Determine the (x, y) coordinate at the center of the cell enclosing the given text.  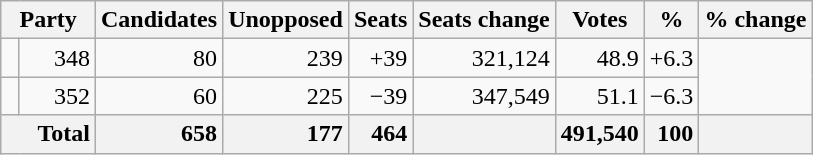
177 (286, 134)
658 (160, 134)
491,540 (600, 134)
239 (286, 58)
Votes (600, 20)
225 (286, 96)
+6.3 (672, 58)
80 (160, 58)
Seats change (484, 20)
321,124 (484, 58)
Seats (380, 20)
348 (58, 58)
Party (48, 20)
100 (672, 134)
+39 (380, 58)
48.9 (600, 58)
Total (48, 134)
60 (160, 96)
347,549 (484, 96)
Candidates (160, 20)
464 (380, 134)
% (672, 20)
% change (756, 20)
−6.3 (672, 96)
51.1 (600, 96)
352 (58, 96)
−39 (380, 96)
Unopposed (286, 20)
